Capture the cell that displays the provided text and extract its [X, Y] central coordinate. 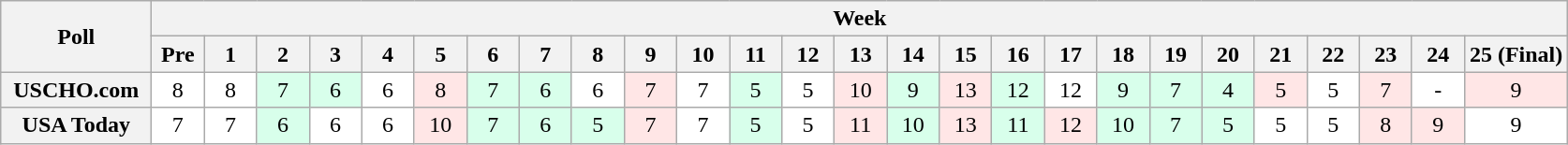
15 [966, 54]
21 [1280, 54]
18 [1123, 54]
2 [283, 54]
Week [860, 19]
Pre [178, 54]
USA Today [77, 125]
Poll [77, 36]
- [1438, 90]
24 [1438, 54]
20 [1228, 54]
1 [230, 54]
USCHO.com [77, 90]
16 [1018, 54]
25 (Final) [1516, 54]
14 [913, 54]
17 [1071, 54]
22 [1333, 54]
3 [335, 54]
19 [1176, 54]
23 [1385, 54]
